For the text-containing cell, return its midpoint in [x, y] coordinate format. 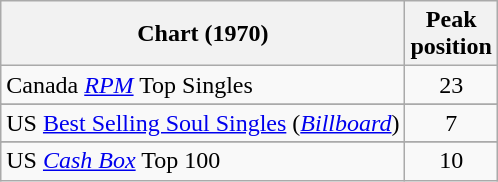
Canada RPM Top Singles [203, 85]
US Cash Box Top 100 [203, 161]
10 [451, 161]
7 [451, 123]
Chart (1970) [203, 34]
US Best Selling Soul Singles (Billboard) [203, 123]
Peakposition [451, 34]
23 [451, 85]
